Return the (x, y) coordinate for the center point of the cell that contains the specified text.  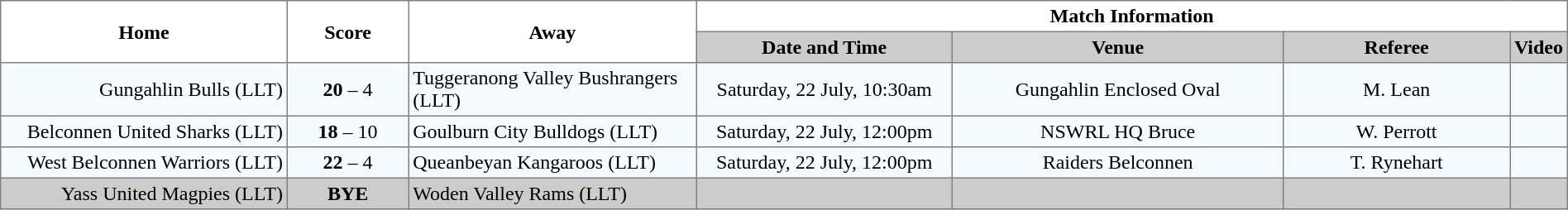
Home (144, 31)
Yass United Magpies (LLT) (144, 193)
Belconnen United Sharks (LLT) (144, 131)
22 – 4 (347, 163)
Goulburn City Bulldogs (LLT) (552, 131)
Gungahlin Enclosed Oval (1118, 89)
18 – 10 (347, 131)
M. Lean (1397, 89)
NSWRL HQ Bruce (1118, 131)
Gungahlin Bulls (LLT) (144, 89)
BYE (347, 193)
Away (552, 31)
Video (1539, 47)
Match Information (1131, 17)
Tuggeranong Valley Bushrangers (LLT) (552, 89)
Queanbeyan Kangaroos (LLT) (552, 163)
Referee (1397, 47)
Woden Valley Rams (LLT) (552, 193)
W. Perrott (1397, 131)
Saturday, 22 July, 10:30am (825, 89)
Date and Time (825, 47)
West Belconnen Warriors (LLT) (144, 163)
Venue (1118, 47)
Raiders Belconnen (1118, 163)
Score (347, 31)
T. Rynehart (1397, 163)
20 – 4 (347, 89)
